Detect which cell encompasses the target text, then output its (X, Y) center coordinate. 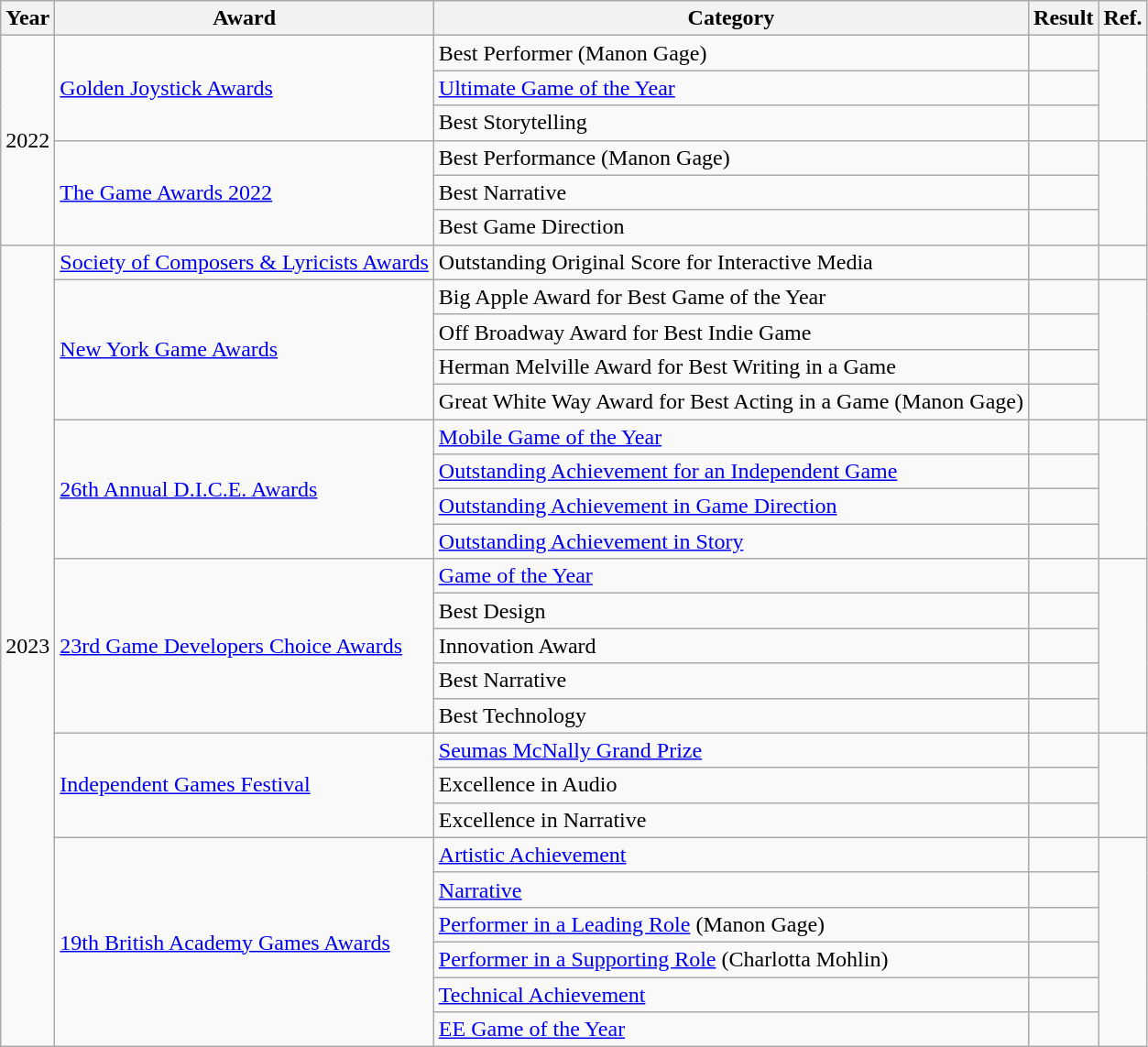
Outstanding Original Score for Interactive Media (731, 262)
Excellence in Narrative (731, 820)
Category (731, 18)
Ref. (1123, 18)
Narrative (731, 889)
Best Technology (731, 715)
Best Performance (Manon Gage) (731, 158)
Society of Composers & Lyricists Awards (245, 262)
Outstanding Achievement for an Independent Game (731, 472)
New York Game Awards (245, 349)
Off Broadway Award for Best Indie Game (731, 332)
EE Game of the Year (731, 1030)
Performer in a Supporting Role (Charlotta Mohlin) (731, 959)
The Game Awards 2022 (245, 192)
Best Game Direction (731, 227)
2022 (27, 140)
Ultimate Game of the Year (731, 88)
Herman Melville Award for Best Writing in a Game (731, 366)
19th British Academy Games Awards (245, 942)
Artistic Achievement (731, 855)
Independent Games Festival (245, 785)
Mobile Game of the Year (731, 437)
Seumas McNally Grand Prize (731, 750)
Best Performer (Manon Gage) (731, 53)
Performer in a Leading Role (Manon Gage) (731, 924)
Excellence in Audio (731, 785)
Game of the Year (731, 576)
Innovation Award (731, 646)
Result (1064, 18)
Award (245, 18)
Technical Achievement (731, 994)
23rd Game Developers Choice Awards (245, 646)
Great White Way Award for Best Acting in a Game (Manon Gage) (731, 401)
Year (27, 18)
Best Storytelling (731, 123)
Best Design (731, 611)
Big Apple Award for Best Game of the Year (731, 297)
26th Annual D.I.C.E. Awards (245, 489)
Outstanding Achievement in Story (731, 541)
Outstanding Achievement in Game Direction (731, 507)
Golden Joystick Awards (245, 88)
2023 (27, 645)
